Detect which cell encompasses the target text, then output its [X, Y] center coordinate. 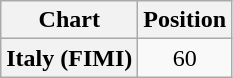
60 [185, 58]
Position [185, 20]
Italy (FIMI) [70, 58]
Chart [70, 20]
